Find where the given text appears and provide that cell's center as (X, Y) coordinate. 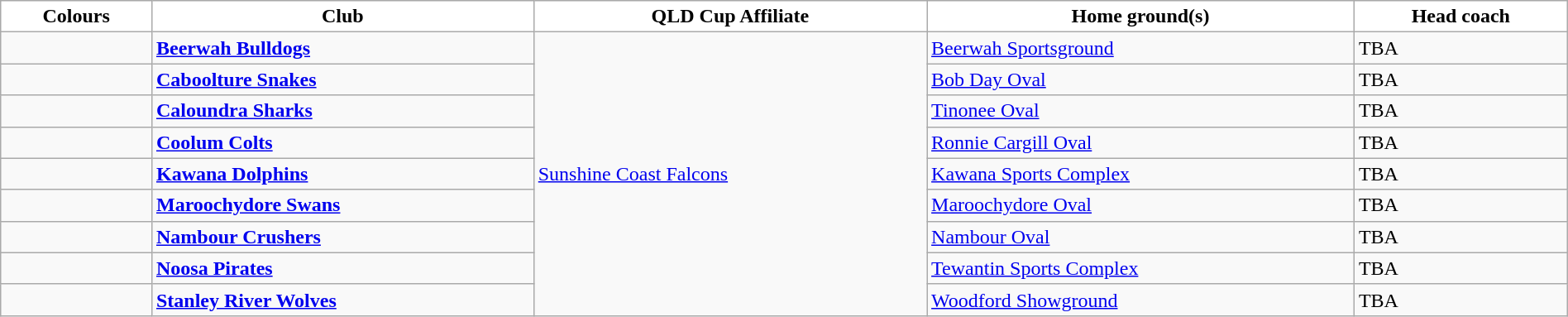
Head coach (1460, 17)
Maroochydore Swans (342, 205)
Club (342, 17)
Beerwah Bulldogs (342, 48)
Stanley River Wolves (342, 300)
QLD Cup Affiliate (729, 17)
Nambour Crushers (342, 237)
Bob Day Oval (1141, 79)
Caloundra Sharks (342, 111)
Tewantin Sports Complex (1141, 268)
Sunshine Coast Falcons (729, 174)
Beerwah Sportsground (1141, 48)
Ronnie Cargill Oval (1141, 142)
Colours (76, 17)
Tinonee Oval (1141, 111)
Coolum Colts (342, 142)
Home ground(s) (1141, 17)
Kawana Dolphins (342, 174)
Maroochydore Oval (1141, 205)
Woodford Showground (1141, 300)
Nambour Oval (1141, 237)
Caboolture Snakes (342, 79)
Kawana Sports Complex (1141, 174)
Noosa Pirates (342, 268)
